Extract the (X, Y) coordinate from the center of the cell holding the provided text.  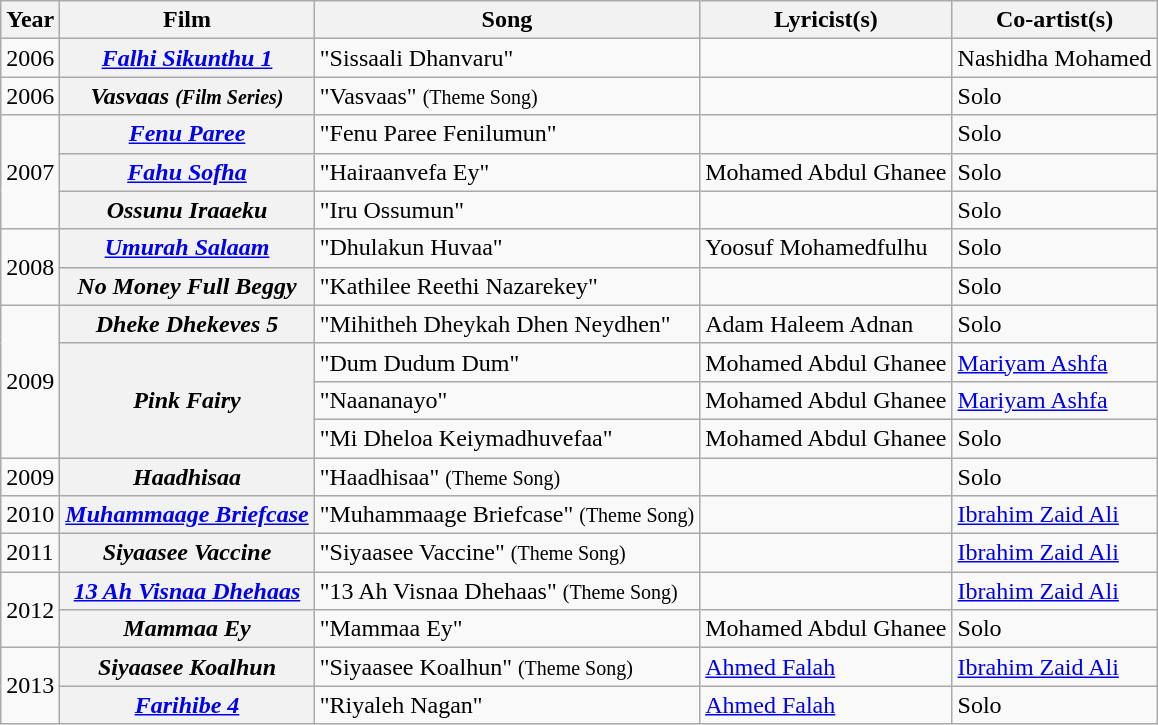
Umurah Salaam (187, 248)
Yoosuf Mohamedfulhu (826, 248)
"13 Ah Visnaa Dhehaas" (Theme Song) (507, 591)
Co-artist(s) (1054, 20)
Ossunu Iraaeku (187, 210)
2013 (30, 686)
Pink Fairy (187, 400)
"Hairaanvefa Ey" (507, 172)
Film (187, 20)
"Haadhisaa" (Theme Song) (507, 477)
"Iru Ossumun" (507, 210)
"Mihitheh Dheykah Dhen Neydhen" (507, 324)
2010 (30, 515)
No Money Full Beggy (187, 286)
2008 (30, 267)
"Vasvaas" (Theme Song) (507, 96)
Farihibe 4 (187, 705)
Year (30, 20)
2011 (30, 553)
Siyaasee Koalhun (187, 667)
Adam Haleem Adnan (826, 324)
Fahu Sofha (187, 172)
"Fenu Paree Fenilumun" (507, 134)
"Riyaleh Nagan" (507, 705)
"Dum Dudum Dum" (507, 362)
Dheke Dhekeves 5 (187, 324)
Haadhisaa (187, 477)
13 Ah Visnaa Dhehaas (187, 591)
Song (507, 20)
"Kathilee Reethi Nazarekey" (507, 286)
Siyaasee Vaccine (187, 553)
Vasvaas (Film Series) (187, 96)
"Sissaali Dhanvaru" (507, 58)
Fenu Paree (187, 134)
"Siyaasee Vaccine" (Theme Song) (507, 553)
Nashidha Mohamed (1054, 58)
2012 (30, 610)
Falhi Sikunthu 1 (187, 58)
"Naananayo" (507, 400)
Lyricist(s) (826, 20)
2007 (30, 172)
"Mammaa Ey" (507, 629)
"Dhulakun Huvaa" (507, 248)
"Mi Dheloa Keiymadhuvefaa" (507, 438)
Mammaa Ey (187, 629)
"Muhammaage Briefcase" (Theme Song) (507, 515)
Muhammaage Briefcase (187, 515)
"Siyaasee Koalhun" (Theme Song) (507, 667)
